Return (x, y) of the center of cell containing provided text 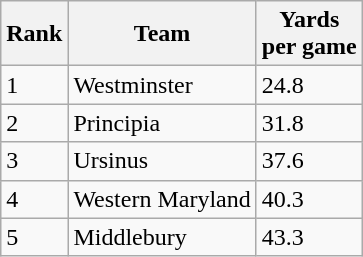
2 (34, 123)
31.8 (309, 123)
1 (34, 85)
5 (34, 237)
40.3 (309, 199)
24.8 (309, 85)
Westminster (162, 85)
Middlebury (162, 237)
Ursinus (162, 161)
Team (162, 34)
Rank (34, 34)
3 (34, 161)
Western Maryland (162, 199)
43.3 (309, 237)
37.6 (309, 161)
Yardsper game (309, 34)
Principia (162, 123)
4 (34, 199)
